For the text-containing cell, return its midpoint in (X, Y) coordinate format. 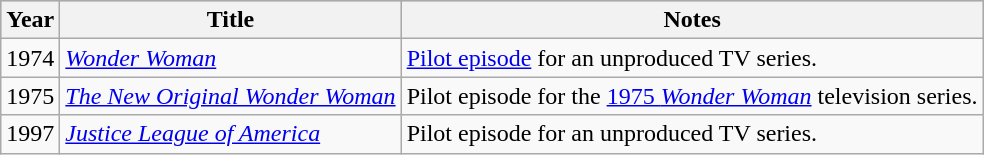
Wonder Woman (230, 58)
1975 (30, 96)
The New Original Wonder Woman (230, 96)
Title (230, 20)
Justice League of America (230, 134)
1997 (30, 134)
1974 (30, 58)
Year (30, 20)
Pilot episode for the 1975 Wonder Woman television series. (692, 96)
Notes (692, 20)
